Pinpoint the cell where the given text exists, returning its (x, y) midpoint coordinate. 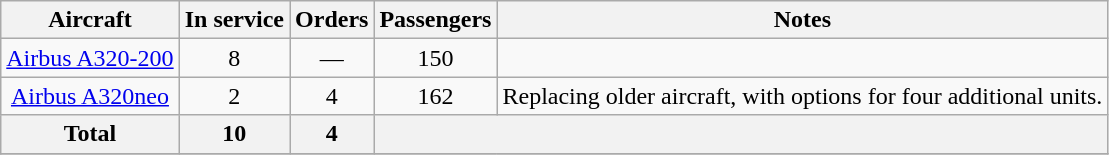
Replacing older aircraft, with options for four additional units. (802, 96)
Passengers (436, 20)
Orders (332, 20)
Aircraft (90, 20)
150 (436, 58)
In service (234, 20)
162 (436, 96)
Total (90, 134)
Airbus A320-200 (90, 58)
— (332, 58)
Airbus A320neo (90, 96)
Notes (802, 20)
10 (234, 134)
8 (234, 58)
2 (234, 96)
